Return [X, Y] of the center of cell containing provided text 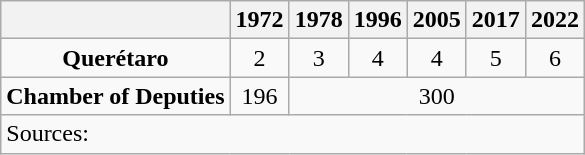
300 [436, 96]
5 [496, 58]
2005 [436, 20]
Sources: [293, 134]
2017 [496, 20]
2 [260, 58]
1996 [378, 20]
Querétaro [116, 58]
2022 [554, 20]
Chamber of Deputies [116, 96]
196 [260, 96]
6 [554, 58]
1972 [260, 20]
1978 [318, 20]
3 [318, 58]
